Output the [x, y] coordinate of the center of the cell containing the given text.  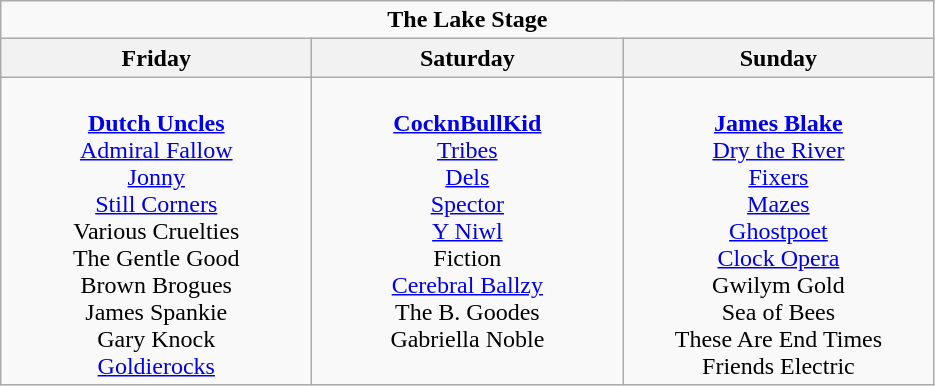
Saturday [468, 58]
The Lake Stage [468, 20]
CocknBullKid Tribes Dels Spector Y Niwl Fiction Cerebral Ballzy The B. Goodes Gabriella Noble [468, 231]
Sunday [778, 58]
Dutch Uncles Admiral Fallow Jonny Still Corners Various Cruelties The Gentle Good Brown Brogues James Spankie Gary Knock Goldierocks [156, 231]
Friday [156, 58]
James Blake Dry the River Fixers Mazes Ghostpoet Clock Opera Gwilym Gold Sea of Bees These Are End Times Friends Electric [778, 231]
